From the cell containing the given text, extract its center point as [x, y] coordinate. 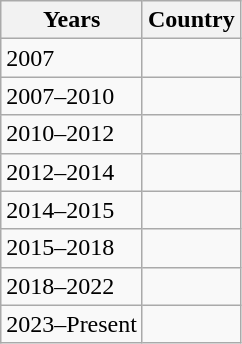
2014–2015 [72, 210]
2018–2022 [72, 286]
2012–2014 [72, 172]
2007 [72, 58]
2007–2010 [72, 96]
Years [72, 20]
Country [191, 20]
2010–2012 [72, 134]
2023–Present [72, 324]
2015–2018 [72, 248]
